Search for the cell housing the specified text and yield its [X, Y] center coordinate. 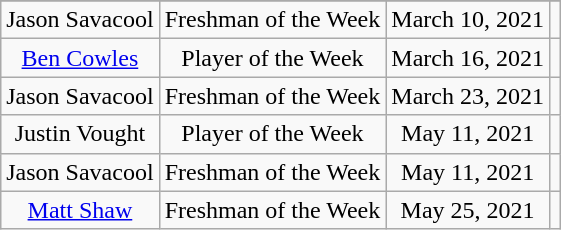
March 16, 2021 [468, 58]
May 25, 2021 [468, 210]
Matt Shaw [80, 210]
Ben Cowles [80, 58]
March 23, 2021 [468, 96]
March 10, 2021 [468, 20]
Justin Vought [80, 134]
